Scan for the cell matching the given text and deliver its [x, y] coordinate at center. 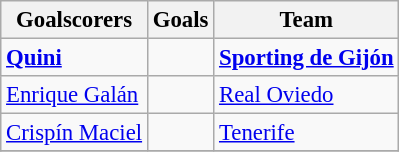
Quini [74, 58]
Tenerife [306, 133]
Sporting de Gijón [306, 58]
Goals [180, 20]
Goalscorers [74, 20]
Enrique Galán [74, 95]
Real Oviedo [306, 95]
Crispín Maciel [74, 133]
Team [306, 20]
